Find where the given text appears and provide that cell's center as [x, y] coordinate. 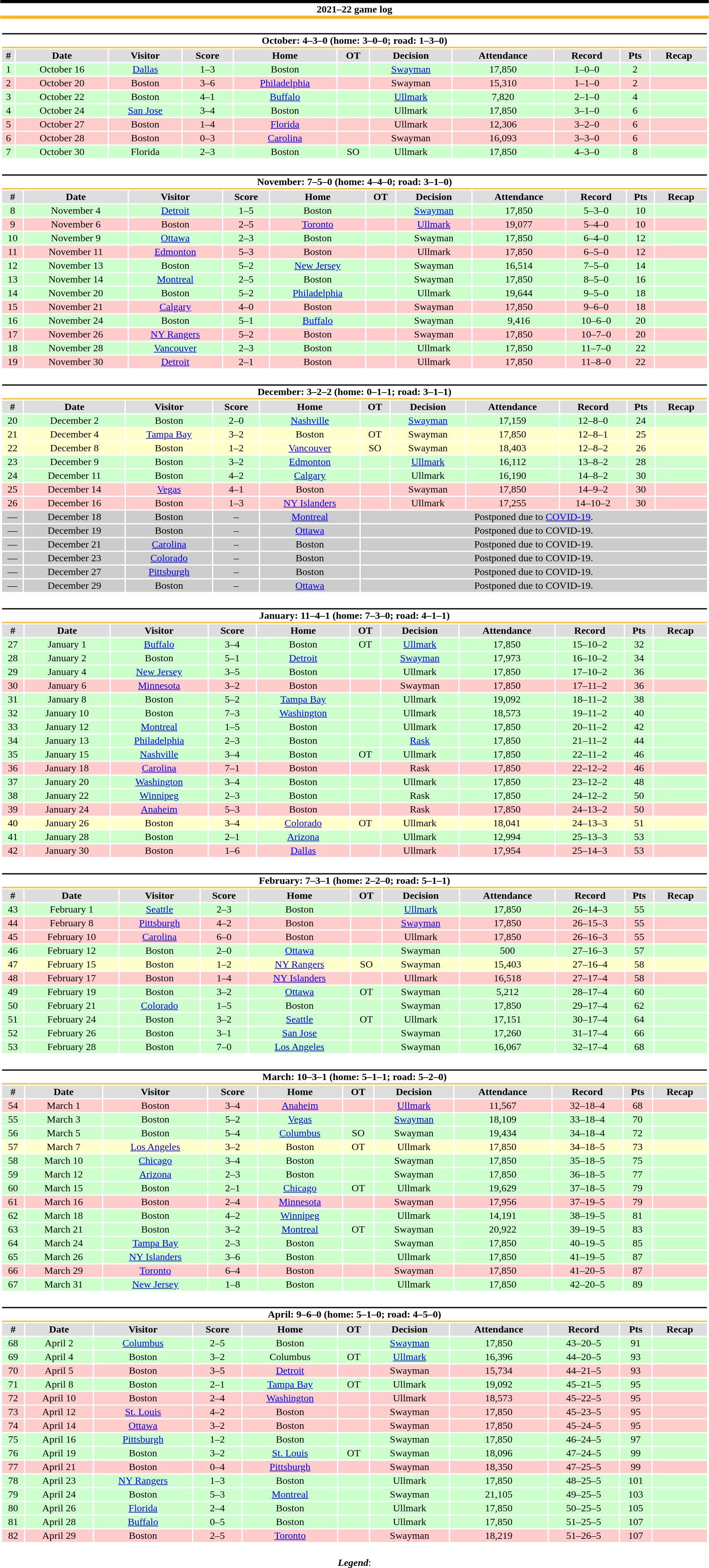
46–24–5 [584, 1440]
1–6 [232, 850]
11–7–0 [596, 348]
80 [13, 1508]
October 24 [62, 110]
97 [636, 1440]
March 1 [63, 1105]
19–11–2 [589, 713]
14–9–2 [593, 490]
March 10 [63, 1160]
October 16 [62, 70]
74 [13, 1425]
37 [12, 782]
8–5–0 [596, 280]
27 [12, 645]
39–19–5 [587, 1230]
89 [638, 1285]
March 29 [63, 1270]
83 [638, 1230]
December 9 [75, 462]
21–11–2 [589, 740]
45 [12, 937]
February 12 [72, 950]
51–25–5 [584, 1522]
December 27 [75, 572]
January 24 [67, 810]
16,190 [512, 475]
48–25–5 [584, 1480]
27–16–4 [590, 965]
April 19 [59, 1453]
32–18–4 [587, 1105]
101 [636, 1480]
16,067 [507, 1047]
0–4 [217, 1467]
24–12–2 [589, 795]
January 10 [67, 713]
21 [12, 435]
16,514 [519, 265]
March 18 [63, 1215]
November 14 [76, 280]
103 [636, 1495]
December 4 [75, 435]
6–5–0 [596, 252]
16,518 [507, 978]
April 10 [59, 1398]
December 16 [75, 503]
14,191 [503, 1215]
5–3–0 [596, 210]
22–11–2 [589, 755]
December 11 [75, 475]
61 [13, 1202]
19,629 [503, 1188]
35 [12, 755]
33 [12, 727]
February 26 [72, 1033]
41–19–5 [587, 1257]
59 [13, 1175]
January 28 [67, 837]
11 [12, 252]
March 3 [63, 1120]
December: 3–2–2 (home: 0–1–1; road: 3–1–1) [354, 392]
16–10–2 [589, 658]
36–18–5 [587, 1175]
13–8–2 [593, 462]
10–6–0 [596, 320]
27–17–4 [590, 978]
26–16–3 [590, 937]
November: 7–5–0 (home: 4–4–0; road: 3–1–0) [354, 182]
February 21 [72, 1005]
29–17–4 [590, 1005]
47–25–5 [584, 1467]
82 [13, 1535]
54 [13, 1105]
March: 10–3–1 (home: 5–1–1; road: 5–2–0) [354, 1077]
11,567 [503, 1105]
November 6 [76, 225]
1–0–0 [587, 70]
March 15 [63, 1188]
April 14 [59, 1425]
17,260 [507, 1033]
7,820 [503, 97]
32–17–4 [590, 1047]
49–25–5 [584, 1495]
37–18–5 [587, 1188]
16,396 [499, 1357]
1 [8, 70]
31–17–4 [590, 1033]
October 27 [62, 125]
March 24 [63, 1243]
January 13 [67, 740]
65 [13, 1257]
3 [8, 97]
15,310 [503, 83]
27–16–3 [590, 950]
January 20 [67, 782]
2021–22 game log [354, 9]
39 [12, 810]
28–17–4 [590, 992]
22–12–2 [589, 768]
17–10–2 [589, 672]
9,416 [519, 320]
November 26 [76, 335]
15–10–2 [589, 645]
December 19 [75, 530]
5–4 [233, 1133]
9 [12, 225]
February 24 [72, 1020]
34–18–4 [587, 1133]
March 21 [63, 1230]
April 28 [59, 1522]
October: 4–3–0 (home: 3–0–0; road: 1–3–0) [354, 41]
56 [13, 1133]
December 29 [75, 585]
42–20–5 [587, 1285]
78 [13, 1480]
5–4–0 [596, 225]
38–19–5 [587, 1215]
7–0 [224, 1047]
20,922 [503, 1230]
19 [12, 362]
45–23–5 [584, 1412]
October 22 [62, 97]
December 23 [75, 558]
18–11–2 [589, 700]
17,956 [503, 1202]
23–12–2 [589, 782]
17,973 [507, 658]
1–1–0 [587, 83]
24–13–3 [589, 823]
February: 7–3–1 (home: 2–2–0; road: 5–1–1) [354, 881]
January 6 [67, 685]
April 21 [59, 1467]
7–1 [232, 768]
85 [638, 1243]
11–8–0 [596, 362]
November 30 [76, 362]
March 16 [63, 1202]
3–2–0 [587, 125]
47–24–5 [584, 1453]
January 2 [67, 658]
18,041 [507, 823]
April: 9–6–0 (home: 5–1–0; road: 4–5–0) [354, 1314]
December 2 [75, 420]
33–18–4 [587, 1120]
3–1 [224, 1033]
37–19–5 [587, 1202]
69 [13, 1357]
14–10–2 [593, 503]
March 12 [63, 1175]
October 30 [62, 152]
5,212 [507, 992]
April 5 [59, 1370]
17,151 [507, 1020]
January 15 [67, 755]
30–17–4 [590, 1020]
November 4 [76, 210]
49 [12, 992]
71 [13, 1385]
April 8 [59, 1385]
34–18–5 [587, 1147]
26–15–3 [590, 923]
April 16 [59, 1440]
February 15 [72, 965]
25–14–3 [589, 850]
March 7 [63, 1147]
November 11 [76, 252]
44–21–5 [584, 1370]
December 21 [75, 545]
17,954 [507, 850]
January: 11–4–1 (home: 7–3–0; road: 4–1–1) [354, 616]
12–8–0 [593, 420]
41 [12, 837]
January 1 [67, 645]
17,159 [512, 420]
April 12 [59, 1412]
April 24 [59, 1495]
15 [12, 307]
18,219 [499, 1535]
January 22 [67, 795]
March 26 [63, 1257]
January 4 [67, 672]
45–22–5 [584, 1398]
April 29 [59, 1535]
44–20–5 [584, 1357]
October 20 [62, 83]
17 [12, 335]
January 30 [67, 850]
6–4–0 [596, 238]
17–11–2 [589, 685]
40–19–5 [587, 1243]
31 [12, 700]
February 10 [72, 937]
November 24 [76, 320]
18,096 [499, 1453]
4–3–0 [587, 152]
67 [13, 1285]
February 28 [72, 1047]
November 28 [76, 348]
43–20–5 [584, 1343]
November 20 [76, 293]
43 [12, 910]
35–18–5 [587, 1160]
16,093 [503, 138]
April 23 [59, 1480]
45–21–5 [584, 1385]
3–1–0 [587, 110]
41–20–5 [587, 1270]
50–25–5 [584, 1508]
500 [507, 950]
12–8–1 [593, 435]
18,350 [499, 1467]
7 [8, 152]
19,434 [503, 1133]
105 [636, 1508]
April 4 [59, 1357]
76 [13, 1453]
3–3–0 [587, 138]
March 5 [63, 1133]
13 [12, 280]
March 31 [63, 1285]
19,077 [519, 225]
12–8–2 [593, 448]
2–1–0 [587, 97]
21,105 [499, 1495]
4–0 [246, 307]
1–8 [233, 1285]
18,403 [512, 448]
5 [8, 125]
25–13–3 [589, 837]
January 12 [67, 727]
7–3 [232, 713]
15,403 [507, 965]
52 [12, 1033]
January 18 [67, 768]
23 [12, 462]
January 26 [67, 823]
February 17 [72, 978]
December 18 [75, 517]
19,644 [519, 293]
10–7–0 [596, 335]
24–13–2 [589, 810]
December 14 [75, 490]
February 8 [72, 923]
26–14–3 [590, 910]
December 8 [75, 448]
February 1 [72, 910]
November 13 [76, 265]
15,734 [499, 1370]
9–5–0 [596, 293]
0–5 [217, 1522]
November 21 [76, 307]
April 2 [59, 1343]
16,112 [512, 462]
February 19 [72, 992]
14–8–2 [593, 475]
45–24–5 [584, 1425]
63 [13, 1230]
18,109 [503, 1120]
51–26–5 [584, 1535]
12,994 [507, 837]
47 [12, 965]
29 [12, 672]
October 28 [62, 138]
20–11–2 [589, 727]
9–6–0 [596, 307]
November 9 [76, 238]
7–5–0 [596, 265]
17,255 [512, 503]
6–0 [224, 937]
12,306 [503, 125]
April 26 [59, 1508]
0–3 [207, 138]
91 [636, 1343]
January 8 [67, 700]
6–4 [233, 1270]
